Extract the (x, y) coordinate from the center of the cell holding the provided text.  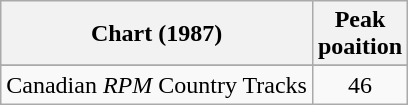
Canadian RPM Country Tracks (157, 85)
46 (360, 85)
Chart (1987) (157, 34)
Peakpoaition (360, 34)
